Locate the cell with the specified text and output its (x, y) center coordinate. 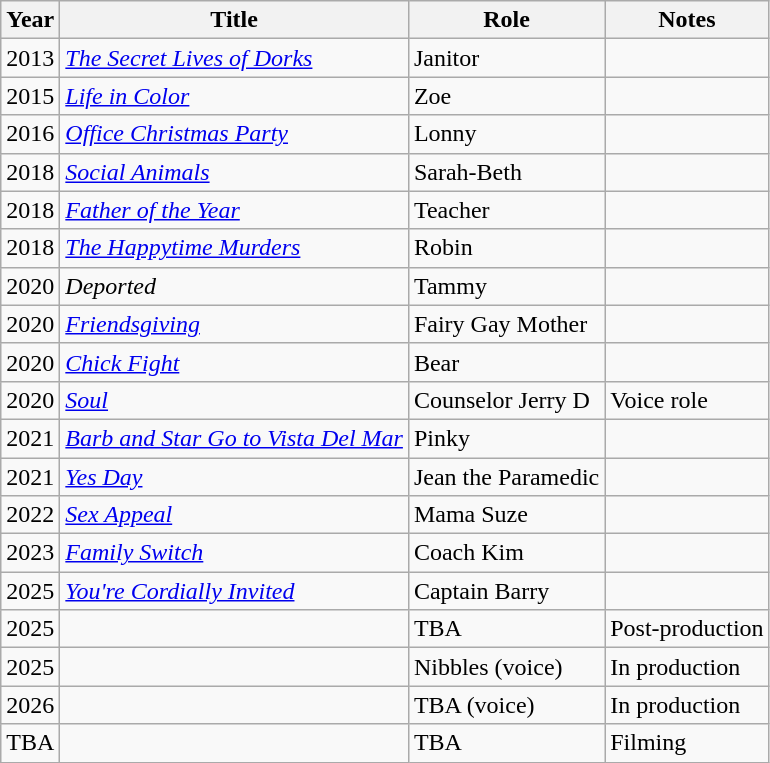
2015 (30, 96)
Barb and Star Go to Vista Del Mar (234, 438)
Yes Day (234, 477)
2023 (30, 553)
Notes (687, 20)
Life in Color (234, 96)
Robin (506, 248)
Year (30, 20)
Jean the Paramedic (506, 477)
Office Christmas Party (234, 134)
Sex Appeal (234, 515)
Chick Fight (234, 362)
You're Cordially Invited (234, 591)
The Happytime Murders (234, 248)
Deported (234, 286)
Soul (234, 400)
Lonny (506, 134)
Title (234, 20)
Teacher (506, 210)
Family Switch (234, 553)
Tammy (506, 286)
Voice role (687, 400)
Zoe (506, 96)
Counselor Jerry D (506, 400)
2016 (30, 134)
The Secret Lives of Dorks (234, 58)
Role (506, 20)
TBA (voice) (506, 705)
Filming (687, 743)
Post-production (687, 629)
Friendsgiving (234, 324)
Coach Kim (506, 553)
Father of the Year (234, 210)
Pinky (506, 438)
Sarah-Beth (506, 172)
Social Animals (234, 172)
Fairy Gay Mother (506, 324)
2013 (30, 58)
Bear (506, 362)
Nibbles (voice) (506, 667)
Mama Suze (506, 515)
Janitor (506, 58)
2026 (30, 705)
Captain Barry (506, 591)
2022 (30, 515)
